For the text-containing cell, return its midpoint in [X, Y] coordinate format. 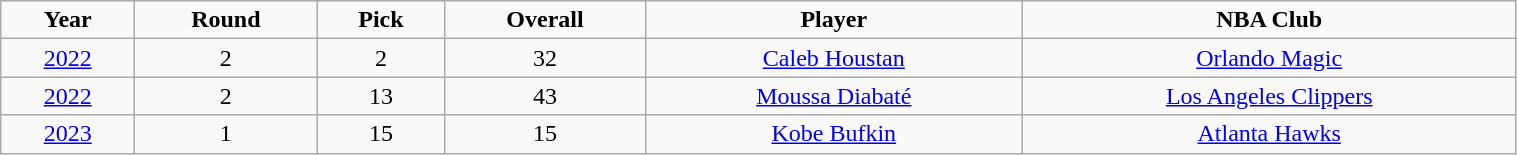
2023 [68, 134]
Los Angeles Clippers [1269, 96]
Player [834, 20]
Orlando Magic [1269, 58]
32 [545, 58]
Kobe Bufkin [834, 134]
13 [381, 96]
NBA Club [1269, 20]
1 [226, 134]
Overall [545, 20]
Caleb Houstan [834, 58]
Moussa Diabaté [834, 96]
Year [68, 20]
Atlanta Hawks [1269, 134]
Pick [381, 20]
Round [226, 20]
43 [545, 96]
